Return (x, y) of the center of cell containing provided text 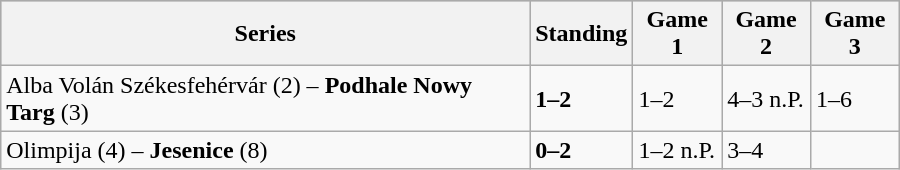
4–3 n.P. (766, 98)
3–4 (766, 150)
Olimpija (4) – Jesenice (8) (266, 150)
Game 2 (766, 34)
1–2 n.P. (678, 150)
Series (266, 34)
1–6 (854, 98)
0–2 (582, 150)
Game 3 (854, 34)
Standing (582, 34)
Game 1 (678, 34)
Alba Volán Székesfehérvár (2) – Podhale Nowy Targ (3) (266, 98)
